Capture the cell that displays the provided text and extract its (x, y) central coordinate. 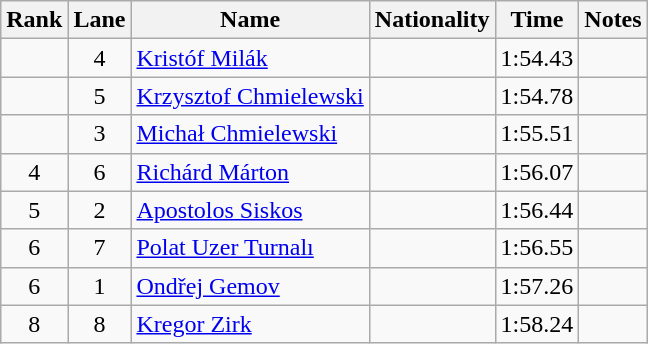
2 (100, 210)
Apostolos Siskos (250, 210)
Kristóf Milák (250, 58)
Krzysztof Chmielewski (250, 96)
1:57.26 (537, 286)
Nationality (432, 20)
1:54.78 (537, 96)
Richárd Márton (250, 172)
1 (100, 286)
Polat Uzer Turnalı (250, 248)
1:54.43 (537, 58)
1:58.24 (537, 324)
3 (100, 134)
Time (537, 20)
Ondřej Gemov (250, 286)
Michał Chmielewski (250, 134)
Notes (613, 20)
1:56.44 (537, 210)
7 (100, 248)
1:56.55 (537, 248)
1:55.51 (537, 134)
Lane (100, 20)
Rank (34, 20)
Name (250, 20)
Kregor Zirk (250, 324)
1:56.07 (537, 172)
